Extract the [x, y] coordinate from the center of the cell holding the provided text.  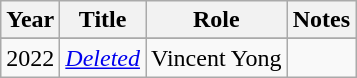
Role [217, 20]
Notes [321, 20]
Title [103, 20]
Deleted [103, 58]
Year [30, 20]
2022 [30, 58]
Vincent Yong [217, 58]
